Determine the (X, Y) coordinate at the center of the cell enclosing the given text.  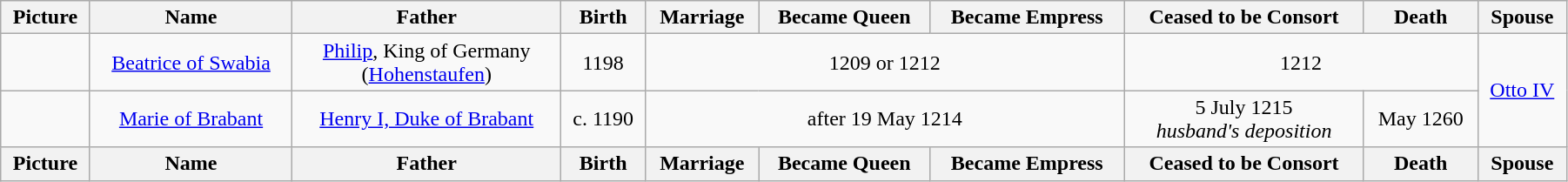
1209 or 1212 (885, 63)
Beatrice of Swabia (191, 63)
Henry I, Duke of Brabant (426, 118)
May 1260 (1420, 118)
5 July 1215husband's deposition (1244, 118)
Otto IV (1522, 91)
Philip, King of Germany(Hohenstaufen) (426, 63)
c. 1190 (604, 118)
1212 (1301, 63)
after 19 May 1214 (885, 118)
1198 (604, 63)
Marie of Brabant (191, 118)
